Capture the cell that displays the provided text and extract its (x, y) central coordinate. 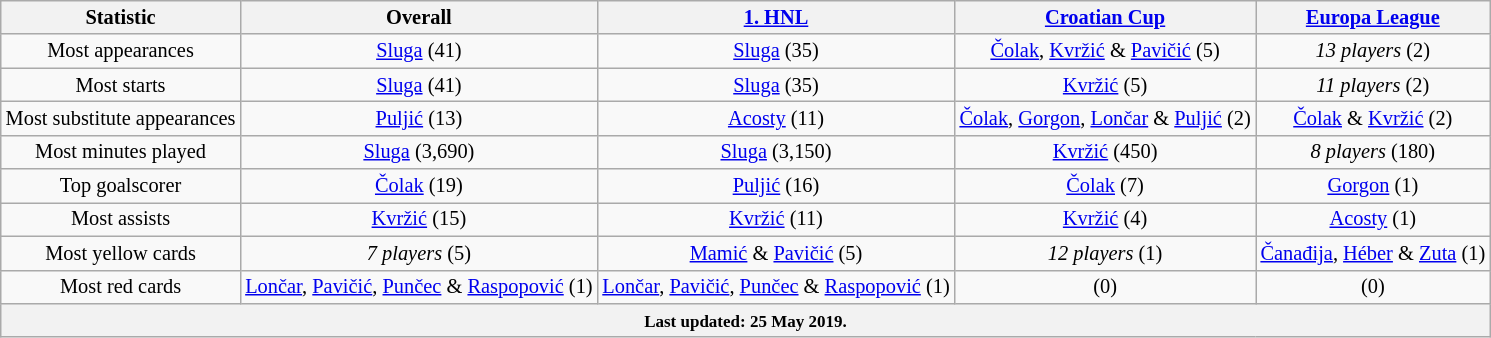
8 players (180) (1373, 152)
1. HNL (776, 17)
Most yellow cards (121, 253)
12 players (1) (1106, 253)
Most appearances (121, 51)
Kvržić (11) (776, 219)
Puljić (16) (776, 186)
Puljić (13) (418, 118)
Kvržić (450) (1106, 152)
Most substitute appearances (121, 118)
Čolak, Kvržić & Pavičić (5) (1106, 51)
Kvržić (4) (1106, 219)
Most red cards (121, 287)
Čolak (7) (1106, 186)
11 players (2) (1373, 85)
7 players (5) (418, 253)
Most starts (121, 85)
Acosty (1) (1373, 219)
Acosty (11) (776, 118)
Čolak & Kvržić (2) (1373, 118)
Kvržić (15) (418, 219)
Čolak (19) (418, 186)
Most minutes played (121, 152)
Europa League (1373, 17)
Top goalscorer (121, 186)
Gorgon (1) (1373, 186)
Čanađija, Héber & Zuta (1) (1373, 253)
Overall (418, 17)
Statistic (121, 17)
Sluga (3,690) (418, 152)
Čolak, Gorgon, Lončar & Puljić (2) (1106, 118)
Last updated: 25 May 2019. (746, 320)
Most assists (121, 219)
Mamić & Pavičić (5) (776, 253)
Sluga (3,150) (776, 152)
Kvržić (5) (1106, 85)
13 players (2) (1373, 51)
Croatian Cup (1106, 17)
